Locate the cell with the specified text and output its [X, Y] center coordinate. 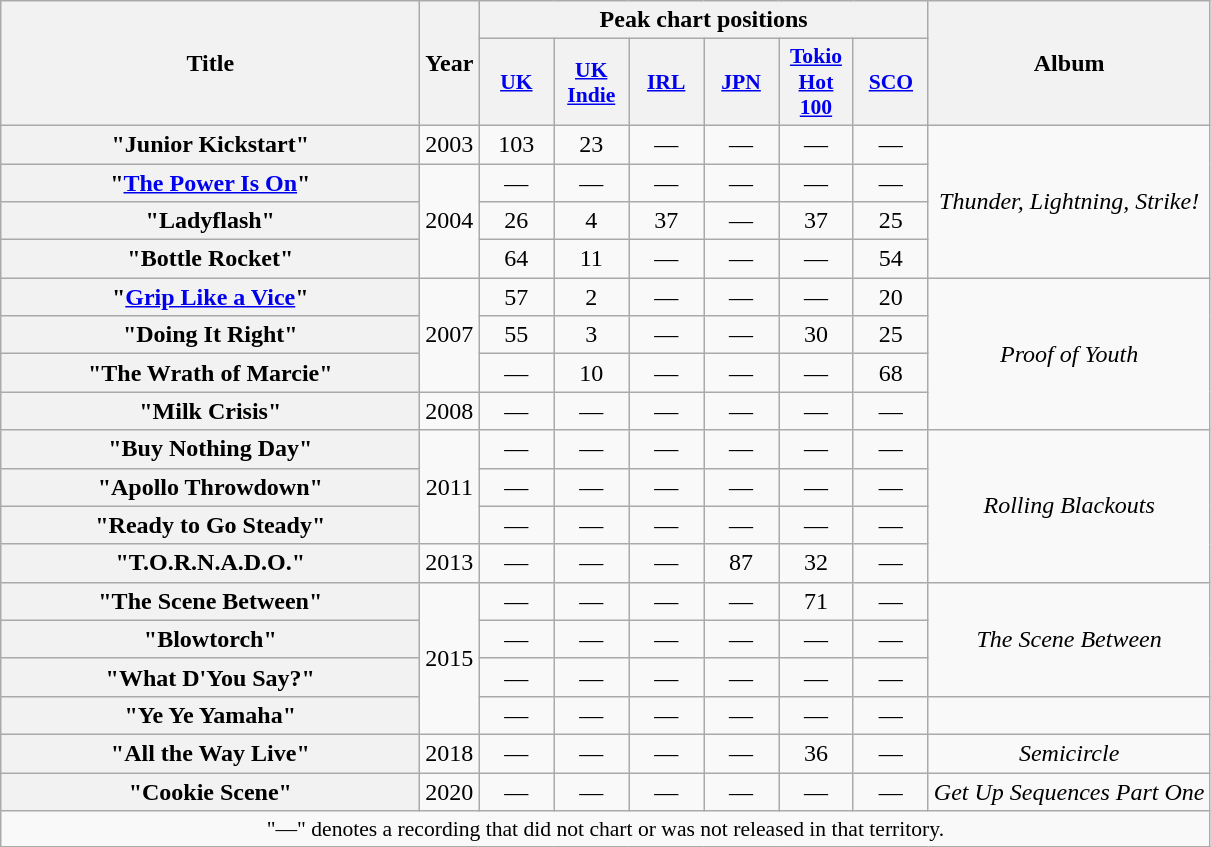
"The Scene Between" [210, 601]
Thunder, Lightning, Strike! [1069, 201]
"Grip Like a Vice" [210, 297]
2015 [450, 658]
Peak chart positions [704, 20]
Year [450, 64]
30 [816, 335]
2020 [450, 791]
36 [816, 753]
"Ye Ye Yamaha" [210, 715]
"Ladyflash" [210, 221]
64 [516, 259]
2013 [450, 563]
"Apollo Throwdown" [210, 487]
103 [516, 144]
2018 [450, 753]
87 [742, 563]
UK [516, 82]
"All the Way Live" [210, 753]
Tokio Hot 100 [816, 82]
54 [890, 259]
"What D'You Say?" [210, 677]
"Junior Kickstart" [210, 144]
4 [592, 221]
2003 [450, 144]
57 [516, 297]
Get Up Sequences Part One [1069, 791]
"Cookie Scene" [210, 791]
Semicircle [1069, 753]
JPN [742, 82]
Rolling Blackouts [1069, 506]
11 [592, 259]
Title [210, 64]
20 [890, 297]
Album [1069, 64]
2004 [450, 221]
10 [592, 373]
32 [816, 563]
71 [816, 601]
"—" denotes a recording that did not chart or was not released in that territory. [606, 829]
"The Power Is On" [210, 183]
2008 [450, 411]
"Bottle Rocket" [210, 259]
"Buy Nothing Day" [210, 449]
2007 [450, 335]
55 [516, 335]
2011 [450, 487]
26 [516, 221]
Proof of Youth [1069, 354]
3 [592, 335]
2 [592, 297]
"The Wrath of Marcie" [210, 373]
The Scene Between [1069, 639]
IRL [666, 82]
"Ready to Go Steady" [210, 525]
"Milk Crisis" [210, 411]
"Blowtorch" [210, 639]
"Doing It Right" [210, 335]
UKIndie [592, 82]
23 [592, 144]
SCO [890, 82]
"T.O.R.N.A.D.O." [210, 563]
68 [890, 373]
